Provide the (X, Y) coordinate of the cell's center where the given text is located.  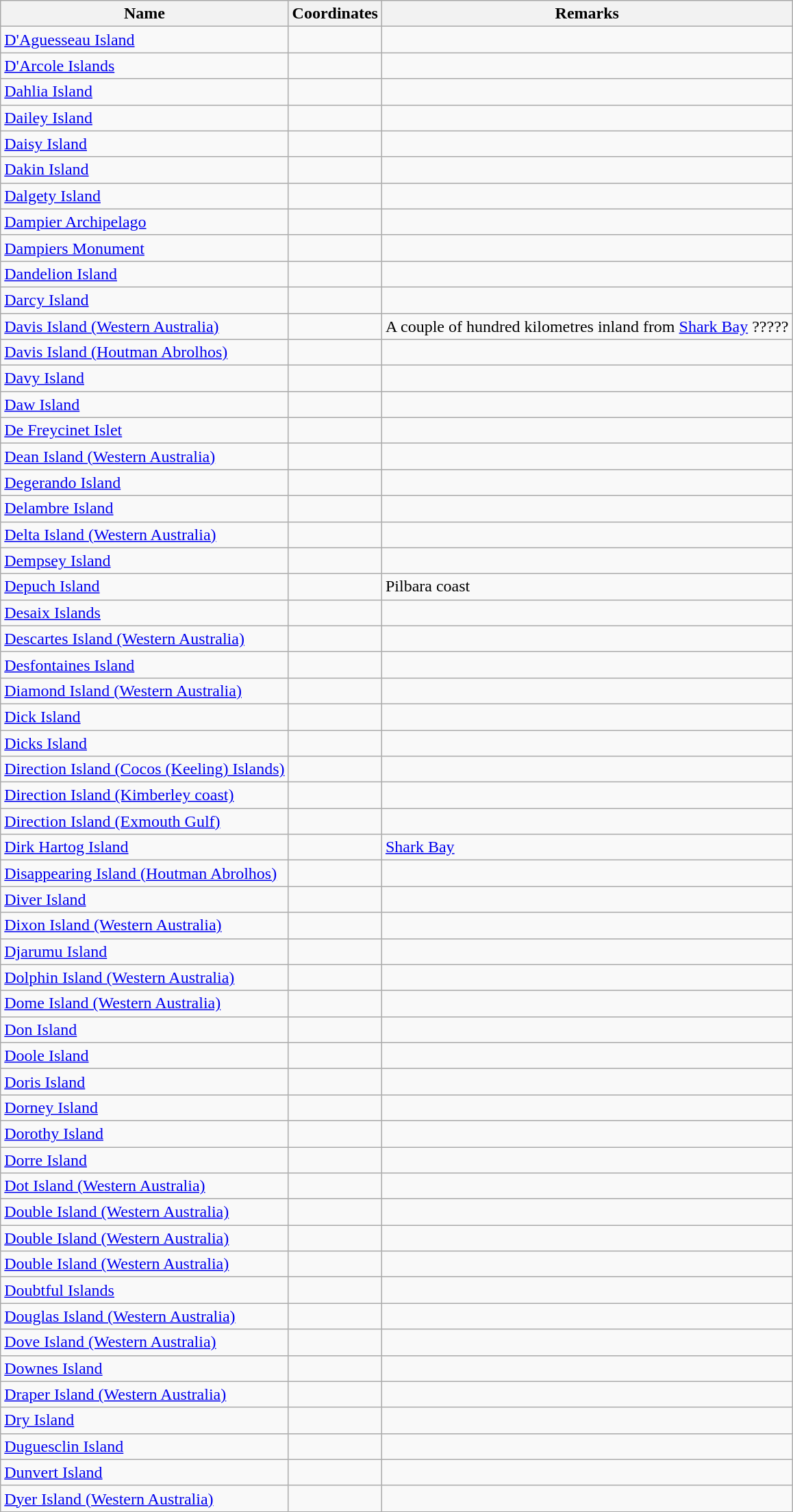
Disappearing Island (Houtman Abrolhos) (144, 873)
Desfontaines Island (144, 665)
Delta Island (Western Australia) (144, 535)
Dandelion Island (144, 274)
Direction Island (Kimberley coast) (144, 795)
Dunvert Island (144, 1472)
Direction Island (Exmouth Gulf) (144, 821)
Davis Island (Houtman Abrolhos) (144, 353)
Davis Island (Western Australia) (144, 326)
Draper Island (Western Australia) (144, 1394)
Dorre Island (144, 1160)
Dome Island (Western Australia) (144, 1003)
Direction Island (Cocos (Keeling) Islands) (144, 769)
Dakin Island (144, 170)
Remarks (587, 14)
Name (144, 14)
Dirk Hartog Island (144, 847)
Doris Island (144, 1081)
Dixon Island (Western Australia) (144, 925)
Daisy Island (144, 144)
Desaix Islands (144, 613)
Djarumu Island (144, 951)
Duguesclin Island (144, 1446)
Daw Island (144, 405)
Doole Island (144, 1055)
Dot Island (Western Australia) (144, 1186)
Dean Island (Western Australia) (144, 457)
De Freycinet Islet (144, 431)
Dahlia Island (144, 92)
Descartes Island (Western Australia) (144, 639)
Doubtful Islands (144, 1290)
Darcy Island (144, 300)
Dry Island (144, 1420)
Diamond Island (Western Australia) (144, 691)
Diver Island (144, 899)
D'Aguesseau Island (144, 40)
Dick Island (144, 717)
Dyer Island (Western Australia) (144, 1498)
Degerando Island (144, 483)
D'Arcole Islands (144, 66)
Dove Island (Western Australia) (144, 1342)
Douglas Island (Western Australia) (144, 1316)
Delambre Island (144, 509)
Shark Bay (587, 847)
Dampiers Monument (144, 248)
Depuch Island (144, 587)
Pilbara coast (587, 587)
Dicks Island (144, 743)
Dorney Island (144, 1107)
Downes Island (144, 1368)
A couple of hundred kilometres inland from Shark Bay ????? (587, 326)
Davy Island (144, 379)
Dolphin Island (Western Australia) (144, 977)
Dempsey Island (144, 561)
Dailey Island (144, 118)
Dorothy Island (144, 1133)
Don Island (144, 1029)
Dalgety Island (144, 196)
Coordinates (335, 14)
Dampier Archipelago (144, 222)
